Locate the cell with the specified text and output its (x, y) center coordinate. 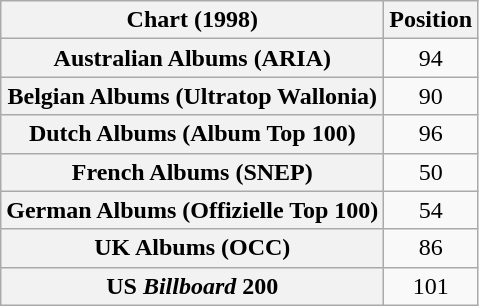
94 (431, 58)
German Albums (Offizielle Top 100) (192, 210)
Dutch Albums (Album Top 100) (192, 134)
French Albums (SNEP) (192, 172)
US Billboard 200 (192, 286)
Chart (1998) (192, 20)
86 (431, 248)
Belgian Albums (Ultratop Wallonia) (192, 96)
Position (431, 20)
101 (431, 286)
50 (431, 172)
UK Albums (OCC) (192, 248)
90 (431, 96)
Australian Albums (ARIA) (192, 58)
54 (431, 210)
96 (431, 134)
